Locate the cell with the specified text and output its (X, Y) center coordinate. 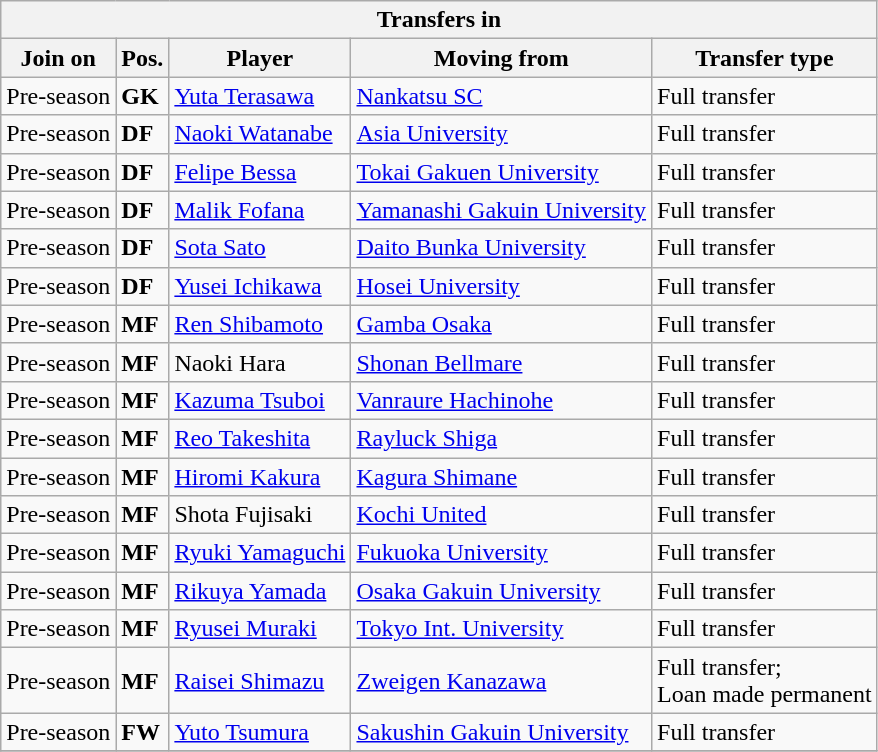
Felipe Bessa (260, 172)
Shota Fujisaki (260, 515)
Hosei University (502, 286)
Yuta Terasawa (260, 96)
Yamanashi Gakuin University (502, 210)
Transfers in (439, 20)
Rayluck Shiga (502, 438)
Transfer type (765, 58)
Fukuoka University (502, 553)
Ren Shibamoto (260, 324)
Raisei Shimazu (260, 680)
Rikuya Yamada (260, 591)
GK (142, 96)
Vanraure Hachinohe (502, 400)
Tokyo Int. University (502, 629)
Nankatsu SC (502, 96)
Player (260, 58)
Yusei Ichikawa (260, 286)
FW (142, 732)
Yuto Tsumura (260, 732)
Ryusei Muraki (260, 629)
Osaka Gakuin University (502, 591)
Sakushin Gakuin University (502, 732)
Ryuki Yamaguchi (260, 553)
Kochi United (502, 515)
Asia University (502, 134)
Tokai Gakuen University (502, 172)
Daito Bunka University (502, 248)
Moving from (502, 58)
Join on (58, 58)
Malik Fofana (260, 210)
Naoki Watanabe (260, 134)
Zweigen Kanazawa (502, 680)
Kazuma Tsuboi (260, 400)
Full transfer; Loan made permanent (765, 680)
Gamba Osaka (502, 324)
Naoki Hara (260, 362)
Sota Sato (260, 248)
Hiromi Kakura (260, 477)
Shonan Bellmare (502, 362)
Pos. (142, 58)
Kagura Shimane (502, 477)
Reo Takeshita (260, 438)
